Capture the cell that displays the provided text and extract its [X, Y] central coordinate. 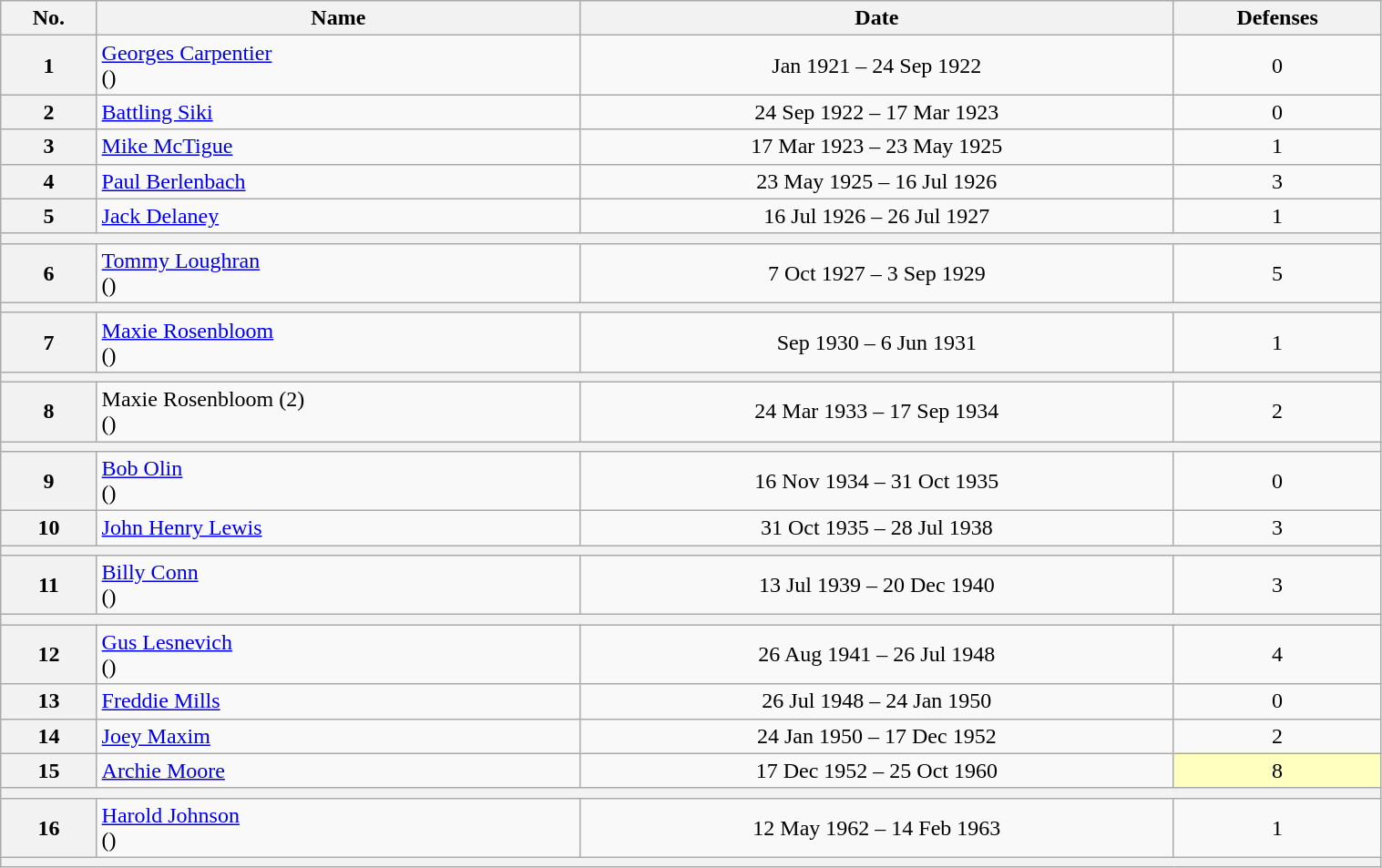
13 Jul 1939 – 20 Dec 1940 [877, 585]
Date [877, 18]
Tommy Loughran() [338, 273]
12 [49, 654]
Bob Olin() [338, 481]
7 Oct 1927 – 3 Sep 1929 [877, 273]
Joey Maxim [338, 736]
11 [49, 585]
Georges Carpentier() [338, 66]
17 Mar 1923 – 23 May 1925 [877, 147]
16 [49, 827]
Jack Delaney [338, 216]
31 Oct 1935 – 28 Jul 1938 [877, 528]
12 May 1962 – 14 Feb 1963 [877, 827]
Jan 1921 – 24 Sep 1922 [877, 66]
Gus Lesnevich() [338, 654]
Maxie Rosenbloom (2)() [338, 412]
24 Jan 1950 – 17 Dec 1952 [877, 736]
17 Dec 1952 – 25 Oct 1960 [877, 771]
Harold Johnson() [338, 827]
9 [49, 481]
Battling Siki [338, 112]
16 Jul 1926 – 26 Jul 1927 [877, 216]
15 [49, 771]
Billy Conn() [338, 585]
Sep 1930 – 6 Jun 1931 [877, 342]
Paul Berlenbach [338, 181]
23 May 1925 – 16 Jul 1926 [877, 181]
24 Sep 1922 – 17 Mar 1923 [877, 112]
10 [49, 528]
Freddie Mills [338, 701]
Defenses [1277, 18]
John Henry Lewis [338, 528]
26 Aug 1941 – 26 Jul 1948 [877, 654]
Name [338, 18]
Mike McTigue [338, 147]
Archie Moore [338, 771]
26 Jul 1948 – 24 Jan 1950 [877, 701]
7 [49, 342]
14 [49, 736]
Maxie Rosenbloom() [338, 342]
13 [49, 701]
16 Nov 1934 – 31 Oct 1935 [877, 481]
6 [49, 273]
No. [49, 18]
24 Mar 1933 – 17 Sep 1934 [877, 412]
